Scan for the cell matching the given text and deliver its (X, Y) coordinate at center. 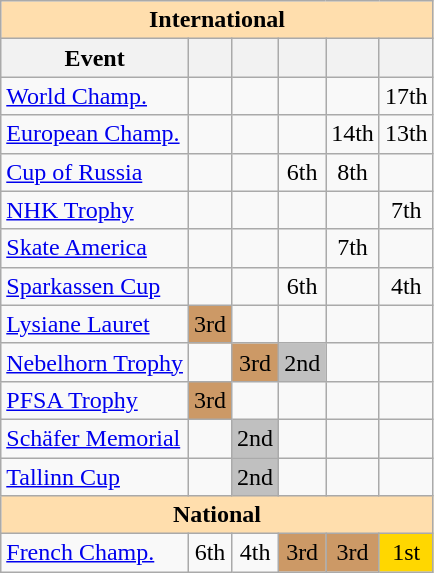
Cup of Russia (95, 172)
Lysiane Lauret (95, 324)
Nebelhorn Trophy (95, 362)
Tallinn Cup (95, 477)
Event (95, 58)
PFSA Trophy (95, 400)
Sparkassen Cup (95, 286)
8th (353, 172)
13th (406, 134)
Skate America (95, 248)
17th (406, 96)
NHK Trophy (95, 210)
1st (406, 553)
Schäfer Memorial (95, 438)
14th (353, 134)
French Champ. (95, 553)
National (217, 515)
European Champ. (95, 134)
International (217, 20)
World Champ. (95, 96)
